Locate the cell with the specified text and output its (X, Y) center coordinate. 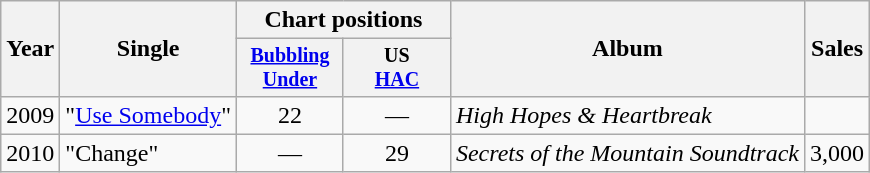
22 (290, 115)
2009 (30, 115)
"Use Somebody" (148, 115)
3,000 (838, 153)
Secrets of the Mountain Soundtrack (627, 153)
2010 (30, 153)
"Change" (148, 153)
Chart positions (343, 20)
Album (627, 49)
Sales (838, 49)
Year (30, 49)
Bubbling Under (290, 68)
US HAC (396, 68)
29 (396, 153)
High Hopes & Heartbreak (627, 115)
Single (148, 49)
